Extract the (x, y) coordinate from the center of the cell holding the provided text.  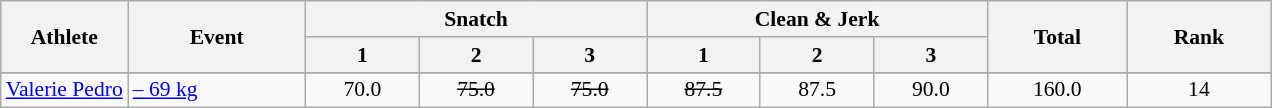
90.0 (931, 90)
70.0 (362, 90)
160.0 (1058, 90)
Total (1058, 36)
Athlete (64, 36)
Rank (1199, 36)
– 69 kg (217, 90)
14 (1199, 90)
Snatch (476, 19)
Valerie Pedro (64, 90)
Clean & Jerk (818, 19)
Event (217, 36)
